Determine the [x, y] coordinate at the center of the cell enclosing the given text.  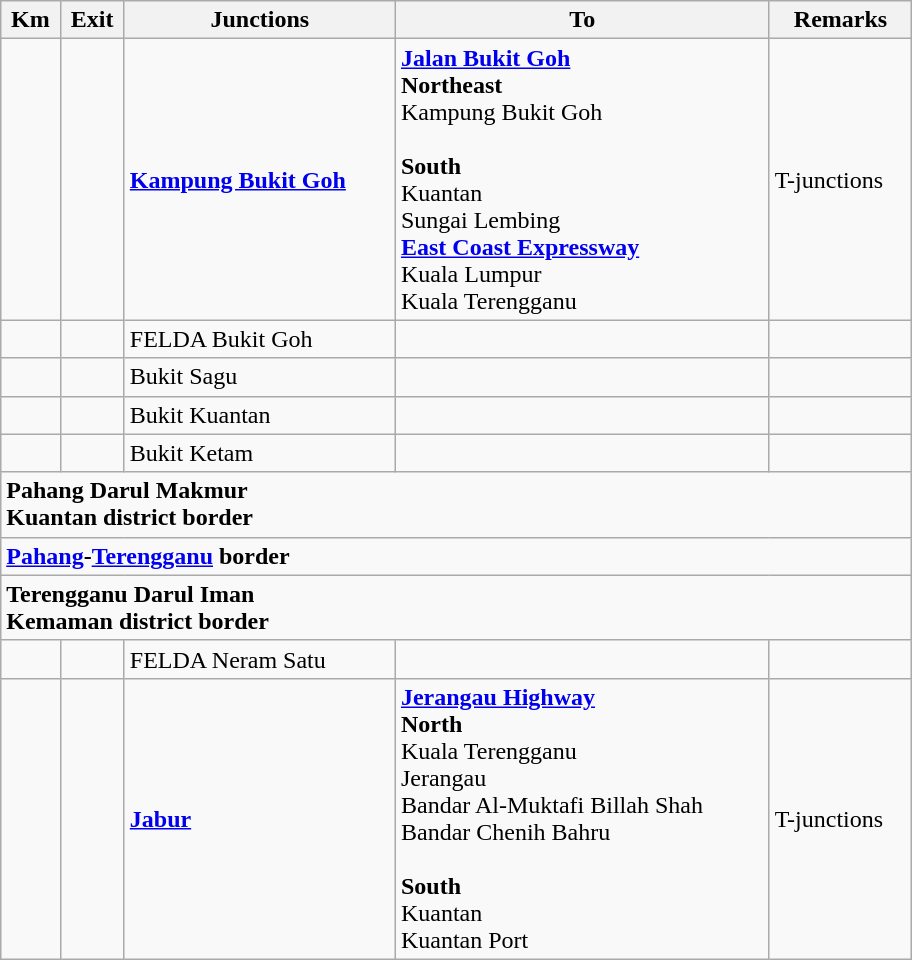
FELDA Bukit Goh [260, 339]
Junctions [260, 20]
Kampung Bukit Goh [260, 180]
Remarks [840, 20]
Terengganu Darul ImanKemaman district border [456, 608]
Pahang Darul MakmurKuantan district border [456, 504]
Km [30, 20]
FELDA Neram Satu [260, 659]
Jalan Bukit GohNortheastKampung Bukit GohSouthKuantanSungai Lembing East Coast ExpresswayKuala LumpurKuala Terengganu [582, 180]
To [582, 20]
Jabur [260, 818]
Bukit Kuantan [260, 415]
Bukit Sagu [260, 377]
Exit [92, 20]
Jerangau HighwayNorthKuala TerengganuJerangauBandar Al-Muktafi Billah ShahBandar Chenih BahruSouthKuantanKuantan Port [582, 818]
Bukit Ketam [260, 453]
Pahang-Terengganu border [456, 556]
